Search for the cell housing the specified text and yield its [x, y] center coordinate. 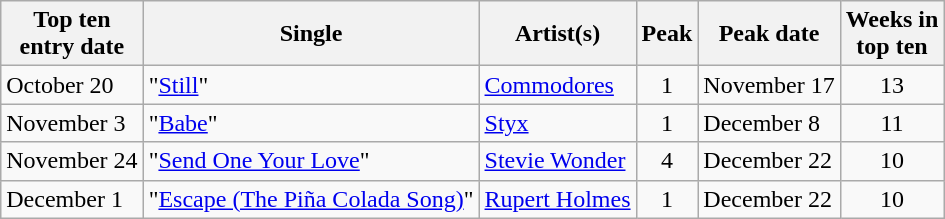
4 [667, 161]
11 [892, 123]
November 17 [769, 85]
December 1 [72, 199]
Styx [558, 123]
Peak date [769, 34]
Commodores [558, 85]
Weeks intop ten [892, 34]
Rupert Holmes [558, 199]
13 [892, 85]
Artist(s) [558, 34]
November 24 [72, 161]
Stevie Wonder [558, 161]
"Babe" [311, 123]
"Send One Your Love" [311, 161]
November 3 [72, 123]
"Escape (The Piña Colada Song)" [311, 199]
Peak [667, 34]
Top tenentry date [72, 34]
December 8 [769, 123]
"Still" [311, 85]
Single [311, 34]
October 20 [72, 85]
